Output the [x, y] coordinate of the center of the cell containing the given text.  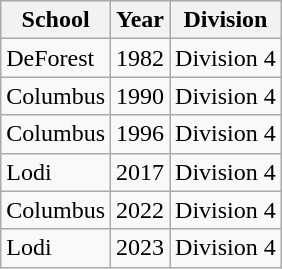
1990 [140, 96]
School [56, 20]
DeForest [56, 58]
2023 [140, 248]
2022 [140, 210]
Division [226, 20]
2017 [140, 172]
1996 [140, 134]
Year [140, 20]
1982 [140, 58]
